Extract the [x, y] coordinate from the center of the cell holding the provided text.  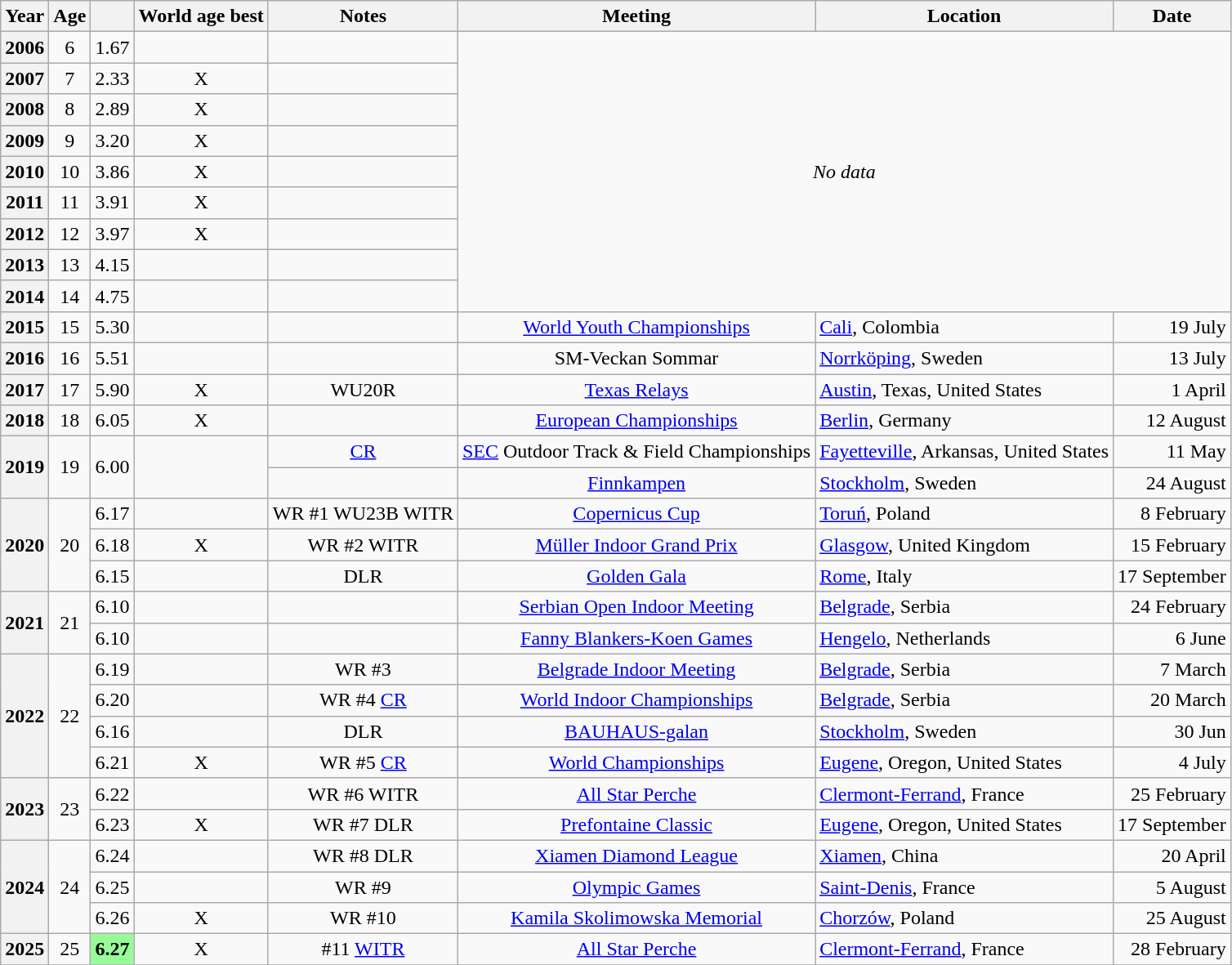
1.67 [113, 47]
6.26 [113, 918]
25 [70, 949]
11 May [1172, 452]
Xiamen Diamond League [636, 856]
2024 [25, 887]
Kamila Skolimowska Memorial [636, 918]
4.15 [113, 265]
5.51 [113, 358]
Cali, Colombia [964, 327]
No data [844, 172]
WR #8 DLR [363, 856]
20 April [1172, 856]
6.16 [113, 731]
WR #1 WU23B WITR [363, 514]
WR #2 WITR [363, 545]
2017 [25, 390]
Glasgow, United Kingdom [964, 545]
WR #4 CR [363, 700]
SEC Outdoor Track & Field Championships [636, 452]
WR #9 [363, 887]
2009 [25, 141]
Notes [363, 16]
6.21 [113, 762]
1 April [1172, 390]
6.25 [113, 887]
World age best [201, 16]
Müller Indoor Grand Prix [636, 545]
24 [70, 887]
30 Jun [1172, 731]
Prefontaine Classic [636, 824]
2006 [25, 47]
15 [70, 327]
2007 [25, 78]
2016 [25, 358]
Fanny Blankers-Koen Games [636, 638]
8 [70, 109]
2015 [25, 327]
6.27 [113, 949]
World Youth Championships [636, 327]
BAUHAUS-galan [636, 731]
19 [70, 467]
WU20R [363, 390]
2011 [25, 203]
Olympic Games [636, 887]
8 February [1172, 514]
WR #5 CR [363, 762]
World Championships [636, 762]
Texas Relays [636, 390]
Meeting [636, 16]
SM-Veckan Sommar [636, 358]
12 August [1172, 421]
Date [1172, 16]
World Indoor Championships [636, 700]
Hengelo, Netherlands [964, 638]
12 [70, 234]
Year [25, 16]
9 [70, 141]
2023 [25, 809]
Chorzów, Poland [964, 918]
20 March [1172, 700]
3.86 [113, 172]
25 February [1172, 793]
Austin, Texas, United States [964, 390]
23 [70, 809]
5 August [1172, 887]
CR [363, 452]
6 June [1172, 638]
2.33 [113, 78]
Fayetteville, Arkansas, United States [964, 452]
3.20 [113, 141]
15 February [1172, 545]
6.23 [113, 824]
2010 [25, 172]
6.15 [113, 576]
Age [70, 16]
Belgrade Indoor Meeting [636, 669]
WR #7 DLR [363, 824]
6 [70, 47]
6.24 [113, 856]
4.75 [113, 296]
16 [70, 358]
6.19 [113, 669]
14 [70, 296]
6.22 [113, 793]
2013 [25, 265]
6.00 [113, 467]
24 August [1172, 483]
13 July [1172, 358]
2022 [25, 716]
5.90 [113, 390]
2021 [25, 623]
Saint-Denis, France [964, 887]
Norrköping, Sweden [964, 358]
5.30 [113, 327]
Copernicus Cup [636, 514]
28 February [1172, 949]
Serbian Open Indoor Meeting [636, 607]
2019 [25, 467]
3.91 [113, 203]
11 [70, 203]
Berlin, Germany [964, 421]
WR #10 [363, 918]
2018 [25, 421]
3.97 [113, 234]
#11 WITR [363, 949]
6.18 [113, 545]
7 [70, 78]
2008 [25, 109]
European Championships [636, 421]
19 July [1172, 327]
25 August [1172, 918]
2.89 [113, 109]
2025 [25, 949]
2020 [25, 545]
7 March [1172, 669]
Toruń, Poland [964, 514]
10 [70, 172]
Location [964, 16]
20 [70, 545]
Xiamen, China [964, 856]
18 [70, 421]
Golden Gala [636, 576]
6.20 [113, 700]
4 July [1172, 762]
24 February [1172, 607]
22 [70, 716]
21 [70, 623]
6.05 [113, 421]
Rome, Italy [964, 576]
17 [70, 390]
2014 [25, 296]
WR #3 [363, 669]
13 [70, 265]
Finnkampen [636, 483]
6.17 [113, 514]
WR #6 WITR [363, 793]
2012 [25, 234]
